Pinpoint the cell where the given text exists, returning its [x, y] midpoint coordinate. 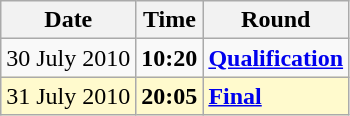
31 July 2010 [68, 96]
Final [276, 96]
Round [276, 20]
Time [170, 20]
Date [68, 20]
30 July 2010 [68, 58]
Qualification [276, 58]
20:05 [170, 96]
10:20 [170, 58]
